Return the [X, Y] coordinate for the center point of the cell that contains the specified text.  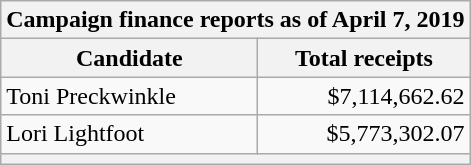
Lori Lightfoot [130, 134]
$7,114,662.62 [364, 96]
Total receipts [364, 58]
$5,773,302.07 [364, 134]
Candidate [130, 58]
Campaign finance reports as of April 7, 2019 [236, 20]
Toni Preckwinkle [130, 96]
